Return the [x, y] coordinate for the center point of the cell that contains the specified text.  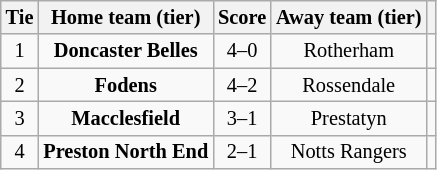
Away team (tier) [348, 17]
1 [20, 51]
2–1 [242, 152]
Rossendale [348, 85]
Doncaster Belles [126, 51]
Fodens [126, 85]
Notts Rangers [348, 152]
3–1 [242, 118]
Macclesfield [126, 118]
3 [20, 118]
Home team (tier) [126, 17]
4–2 [242, 85]
Tie [20, 17]
4–0 [242, 51]
Rotherham [348, 51]
Score [242, 17]
Prestatyn [348, 118]
2 [20, 85]
4 [20, 152]
Preston North End [126, 152]
